From the cell containing the given text, extract its center point as [x, y] coordinate. 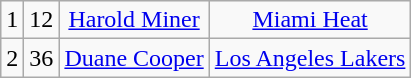
Duane Cooper [134, 58]
1 [12, 20]
Los Angeles Lakers [310, 58]
36 [42, 58]
2 [12, 58]
12 [42, 20]
Miami Heat [310, 20]
Harold Miner [134, 20]
